Pinpoint the cell where the given text exists, returning its [X, Y] midpoint coordinate. 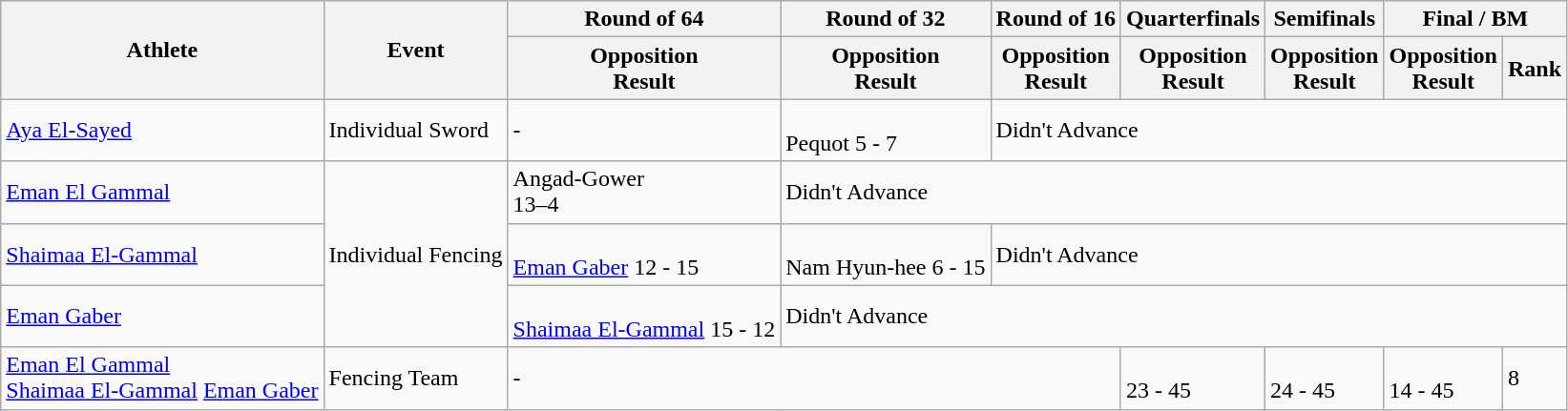
14 - 45 [1443, 378]
Event [416, 50]
Individual Sword [416, 130]
Round of 16 [1056, 19]
Eman El Gammal [162, 193]
Individual Fencing [416, 254]
Aya El-Sayed [162, 130]
Eman Gaber 12 - 15 [644, 254]
Semifinals [1325, 19]
Rank [1535, 69]
Shaimaa El-Gammal [162, 254]
Round of 32 [886, 19]
Shaimaa El-Gammal 15 - 12 [644, 317]
Nam Hyun-hee 6 - 15 [886, 254]
Eman El GammalShaimaa El-Gammal Eman Gaber [162, 378]
Athlete [162, 50]
Eman Gaber [162, 317]
24 - 45 [1325, 378]
Pequot 5 - 7 [886, 130]
8 [1535, 378]
Round of 64 [644, 19]
Final / BM [1475, 19]
Quarterfinals [1193, 19]
23 - 45 [1193, 378]
Angad-Gower13–4 [644, 193]
Fencing Team [416, 378]
